Output the (x, y) coordinate of the center of the cell containing the given text.  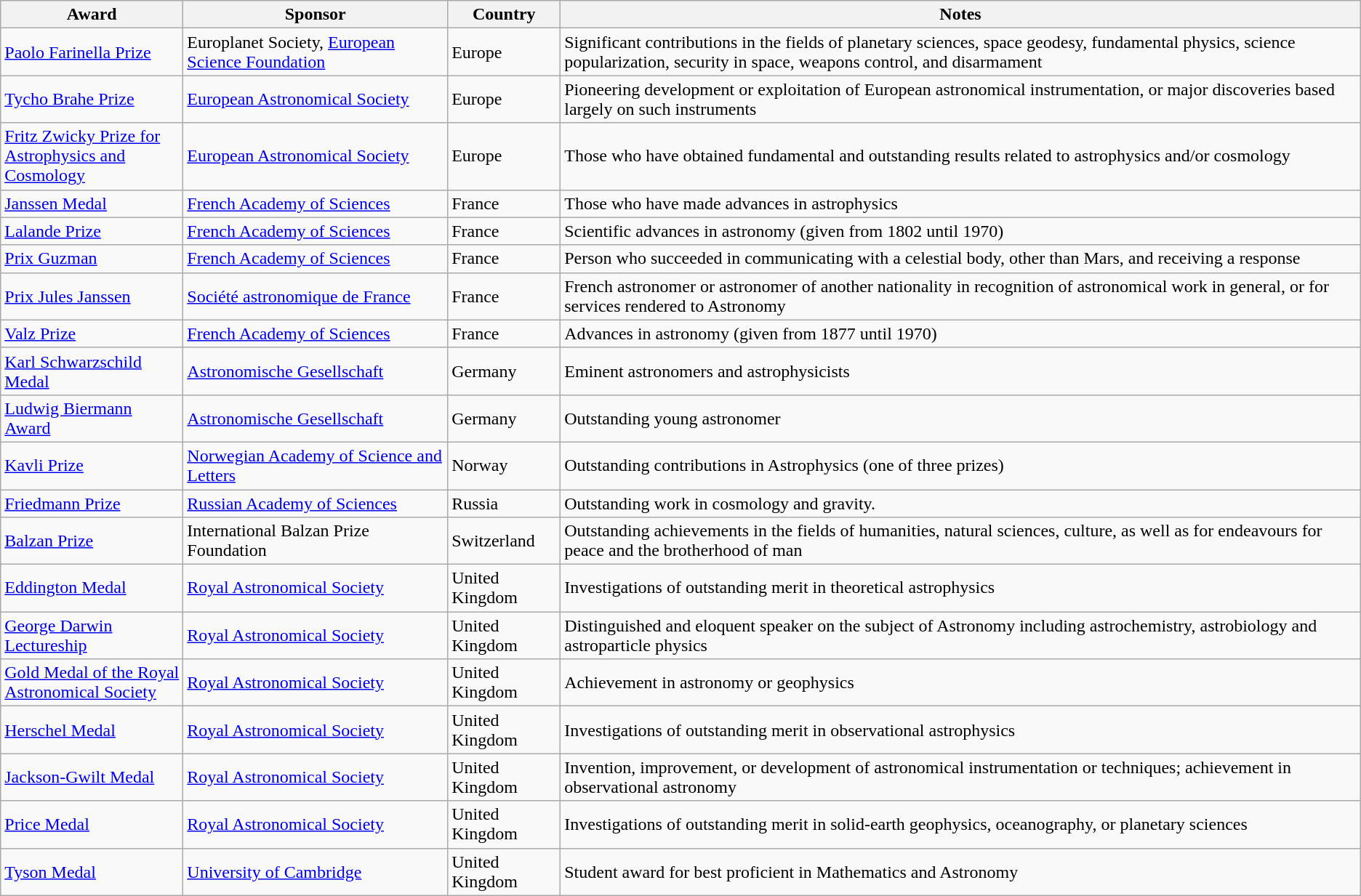
Russian Academy of Sciences (316, 504)
Gold Medal of the Royal Astronomical Society (92, 683)
Prix Jules Janssen (92, 296)
Investigations of outstanding merit in observational astrophysics (961, 730)
Outstanding work in cosmology and gravity. (961, 504)
Those who have obtained fundamental and outstanding results related to astrophysics and/or cosmology (961, 156)
Tycho Brahe Prize (92, 99)
Outstanding achievements in the fields of humanities, natural sciences, culture, as well as for endeavours for peace and the brotherhood of man (961, 541)
Jackson-Gwilt Medal (92, 778)
Janssen Medal (92, 203)
George Darwin Lectureship (92, 635)
International Balzan Prize Foundation (316, 541)
Sponsor (316, 15)
Notes (961, 15)
Kavli Prize (92, 465)
Société astronomique de France (316, 296)
Distinguished and eloquent speaker on the subject of Astronomy including astrochemistry, astrobiology and astroparticle physics (961, 635)
Ludwig Biermann Award (92, 419)
Prix Guzman (92, 259)
Norwegian Academy of Science and Letters (316, 465)
Price Medal (92, 824)
Tyson Medal (92, 872)
Eminent astronomers and astrophysicists (961, 371)
Invention, improvement, or development of astronomical instrumentation or techniques; achievement in observational astronomy (961, 778)
University of Cambridge (316, 872)
Scientific advances in astronomy (given from 1802 until 1970) (961, 231)
French astronomer or astronomer of another nationality in recognition of astronomical work in general, or for services rendered to Astronomy (961, 296)
Achievement in astronomy or geophysics (961, 683)
Eddington Medal (92, 589)
Herschel Medal (92, 730)
Outstanding contributions in Astrophysics (one of three prizes) (961, 465)
Russia (505, 504)
Europlanet Society, European Science Foundation (316, 52)
Investigations of outstanding merit in solid-earth geophysics, oceanography, or planetary sciences (961, 824)
Country (505, 15)
Those who have made advances in astrophysics (961, 203)
Pioneering development or exploitation of European astronomical instrumentation, or major discoveries based largely on such instruments (961, 99)
Paolo Farinella Prize (92, 52)
Advances in astronomy (given from 1877 until 1970) (961, 334)
Valz Prize (92, 334)
Lalande Prize (92, 231)
Balzan Prize (92, 541)
Karl Schwarzschild Medal (92, 371)
Student award for best proficient in Mathematics and Astronomy (961, 872)
Friedmann Prize (92, 504)
Award (92, 15)
Switzerland (505, 541)
Person who succeeded in communicating with a celestial body, other than Mars, and receiving a response (961, 259)
Fritz Zwicky Prize for Astrophysics and Cosmology (92, 156)
Norway (505, 465)
Outstanding young astronomer (961, 419)
Investigations of outstanding merit in theoretical astrophysics (961, 589)
